From the cell containing the given text, extract its center point as [X, Y] coordinate. 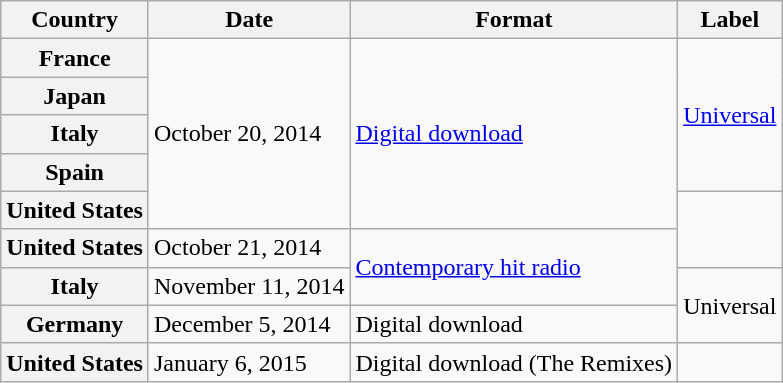
Digital download (The Remixes) [514, 362]
Label [730, 20]
Japan [75, 96]
Spain [75, 172]
December 5, 2014 [248, 324]
Date [248, 20]
October 20, 2014 [248, 134]
France [75, 58]
November 11, 2014 [248, 286]
Contemporary hit radio [514, 267]
January 6, 2015 [248, 362]
Country [75, 20]
Format [514, 20]
Germany [75, 324]
October 21, 2014 [248, 248]
